Search for the cell housing the specified text and yield its (X, Y) center coordinate. 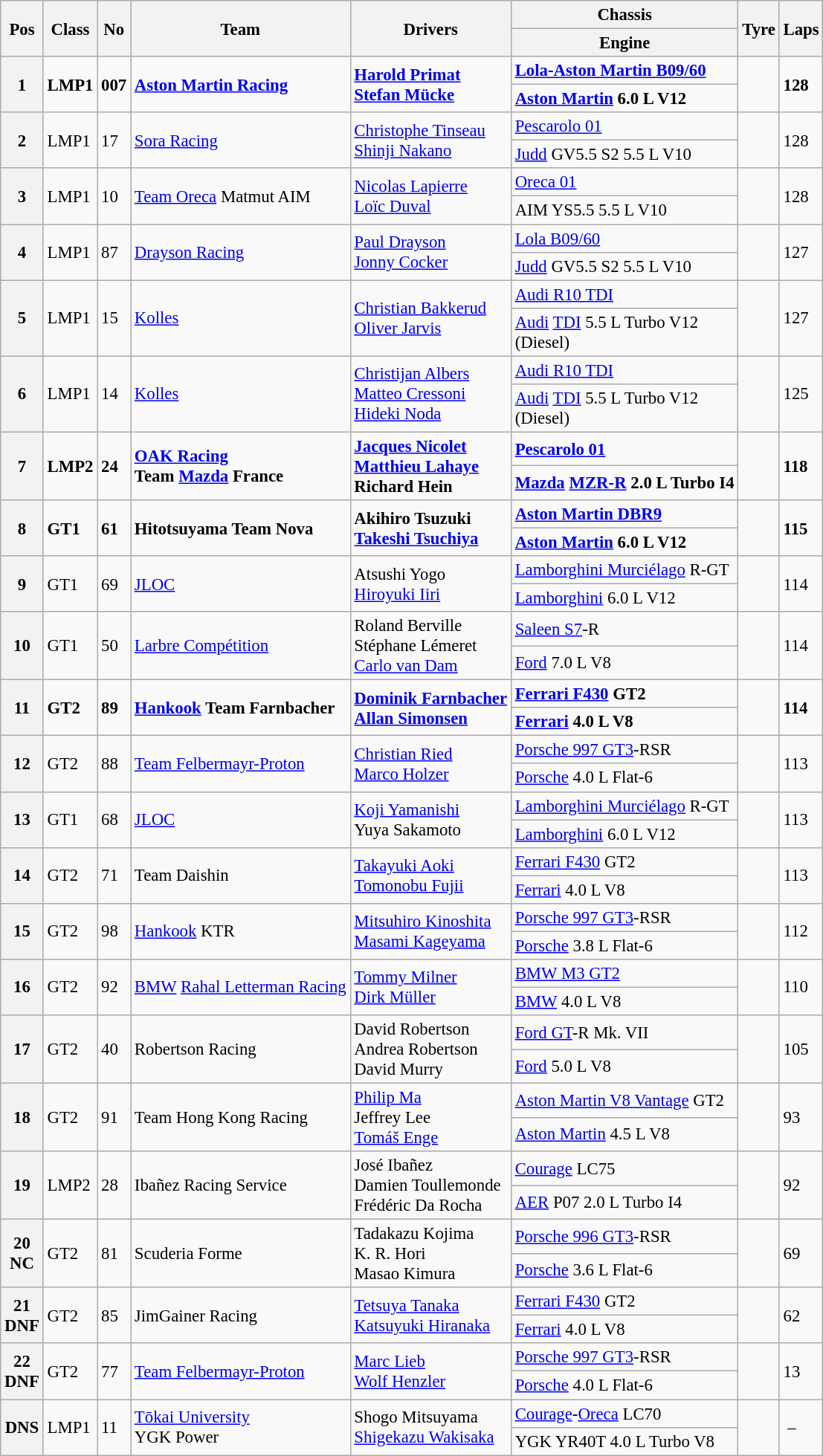
Saleen S7-R (624, 629)
18 (22, 1118)
Tommy Milner Dirk Müller (430, 987)
Larbre Compétition (241, 646)
68 (114, 819)
Ibañez Racing Service (241, 1185)
Courage LC75 (624, 1168)
2 (22, 140)
Team Daishin (241, 876)
Paul Drayson Jonny Cocker (430, 253)
Hankook KTR (241, 932)
12 (22, 764)
Aston Martin 4.5 L V8 (624, 1134)
YGK YR40T 4.0 L Turbo V8 (624, 1441)
Porsche 3.6 L Flat-6 (624, 1271)
Nicolas Lapierre Loïc Duval (430, 196)
Mazda MZR-R 2.0 L Turbo I4 (624, 483)
Pos (22, 28)
62 (801, 1316)
JimGainer Racing (241, 1316)
No (114, 28)
87 (114, 253)
007 (114, 85)
93 (801, 1118)
BMW 4.0 L V8 (624, 1001)
Christijan Albers Matteo Cressoni Hideki Noda (430, 394)
3 (22, 196)
28 (114, 1185)
AER P07 2.0 L Turbo I4 (624, 1203)
61 (114, 528)
4 (22, 253)
Porsche 996 GT3-RSR (624, 1237)
89 (114, 708)
Chassis (624, 15)
– (801, 1427)
Drivers (430, 28)
Harold Primat Stefan Mücke (430, 85)
105 (801, 1049)
118 (801, 466)
Robertson Racing (241, 1049)
40 (114, 1049)
Christian Ried Marco Holzer (430, 764)
81 (114, 1254)
88 (114, 764)
Christophe Tinseau Shinji Nakano (430, 140)
50 (114, 646)
David Robertson Andrea Robertson David Murry (430, 1049)
Sora Racing (241, 140)
20NC (22, 1254)
115 (801, 528)
Courage-Oreca LC70 (624, 1414)
AIM YS5.5 5.5 L V10 (624, 210)
91 (114, 1118)
José Ibañez Damien Toullemonde Frédéric Da Rocha (430, 1185)
5 (22, 318)
Tyre (758, 28)
112 (801, 932)
Ford 5.0 L V8 (624, 1067)
Hankook Team Farnbacher (241, 708)
19 (22, 1185)
Class (70, 28)
22DNF (22, 1372)
7 (22, 466)
OAK Racing Team Mazda France (241, 466)
DNS (22, 1427)
1 (22, 85)
Ford GT-R Mk. VII (624, 1032)
Akihiro Tsuzuki Takeshi Tsuchiya (430, 528)
77 (114, 1372)
Dominik Farnbacher Allan Simonsen (430, 708)
Aston Martin Racing (241, 85)
6 (22, 394)
Team Hong Kong Racing (241, 1118)
16 (22, 987)
24 (114, 466)
98 (114, 932)
Lola-Aston Martin B09/60 (624, 71)
Aston Martin DBR9 (624, 514)
21DNF (22, 1316)
Aston Martin V8 Vantage GT2 (624, 1101)
Marc Lieb Wolf Henzler (430, 1372)
9 (22, 584)
Hitotsuyama Team Nova (241, 528)
Team (241, 28)
Tadakazu Kojima K. R. Hori Masao Kimura (430, 1254)
Shogo Mitsuyama Shigekazu Wakisaka (430, 1427)
85 (114, 1316)
Porsche 3.8 L Flat-6 (624, 945)
Tōkai University YGK Power (241, 1427)
Philip Ma Jeffrey Lee Tomáš Enge (430, 1118)
Takayuki Aoki Tomonobu Fujii (430, 876)
8 (22, 528)
Lola B09/60 (624, 239)
Atsushi Yogo Hiroyuki Iiri (430, 584)
Ford 7.0 L V8 (624, 663)
Mitsuhiro Kinoshita Masami Kageyama (430, 932)
Koji Yamanishi Yuya Sakamoto (430, 819)
Tetsuya Tanaka Katsuyuki Hiranaka (430, 1316)
71 (114, 876)
Christian Bakkerud Oliver Jarvis (430, 318)
Engine (624, 43)
125 (801, 394)
Oreca 01 (624, 182)
BMW Rahal Letterman Racing (241, 987)
Drayson Racing (241, 253)
Team Oreca Matmut AIM (241, 196)
Roland Berville Stéphane Lémeret Carlo van Dam (430, 646)
BMW M3 GT2 (624, 974)
Scuderia Forme (241, 1254)
Laps (801, 28)
110 (801, 987)
Jacques Nicolet Matthieu Lahaye Richard Hein (430, 466)
